For the text-containing cell, return its midpoint in (X, Y) coordinate format. 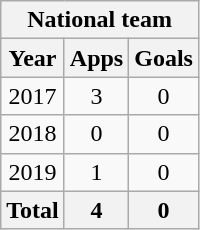
2018 (33, 134)
4 (96, 210)
3 (96, 96)
2019 (33, 172)
National team (100, 20)
Year (33, 58)
2017 (33, 96)
Total (33, 210)
Goals (164, 58)
1 (96, 172)
Apps (96, 58)
